For the text-containing cell, return its midpoint in [X, Y] coordinate format. 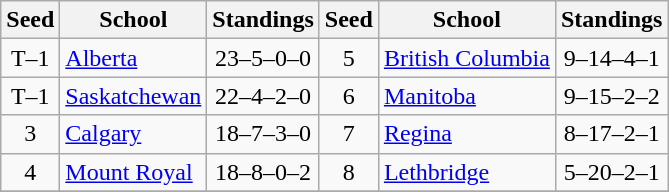
Saskatchewan [134, 96]
22–4–2–0 [263, 96]
18–8–0–2 [263, 172]
6 [348, 96]
3 [30, 134]
5 [348, 58]
Lethbridge [466, 172]
9–14–4–1 [611, 58]
7 [348, 134]
8–17–2–1 [611, 134]
Regina [466, 134]
23–5–0–0 [263, 58]
Alberta [134, 58]
18–7–3–0 [263, 134]
Calgary [134, 134]
9–15–2–2 [611, 96]
8 [348, 172]
5–20–2–1 [611, 172]
British Columbia [466, 58]
4 [30, 172]
Mount Royal [134, 172]
Manitoba [466, 96]
